Scan for the cell matching the given text and deliver its (x, y) coordinate at center. 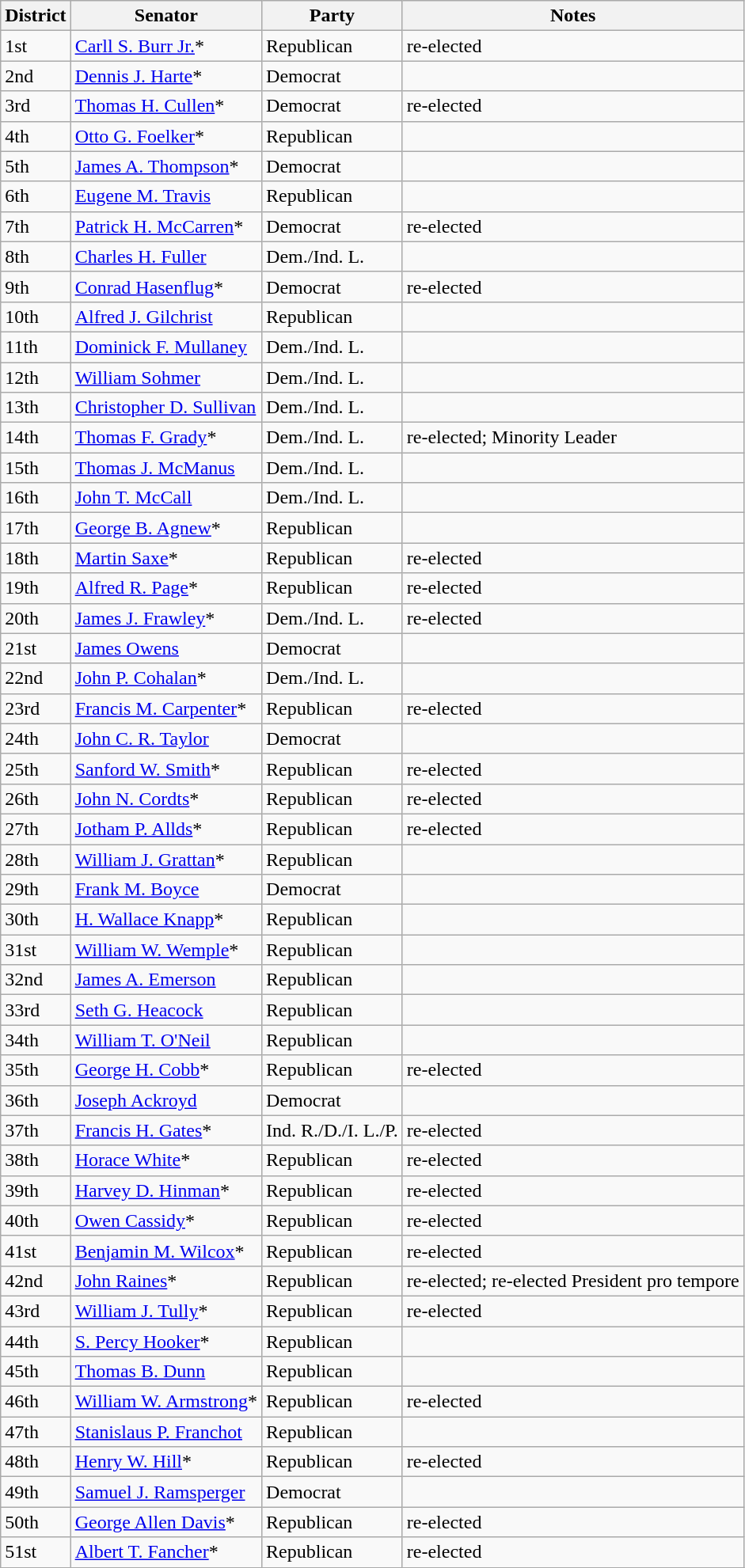
William Sohmer (166, 378)
Owen Cassidy* (166, 1221)
James J. Frawley* (166, 618)
re-elected; re-elected President pro tempore (573, 1281)
Patrick H. McCarren* (166, 226)
29th (36, 890)
50th (36, 1522)
Samuel J. Ramsperger (166, 1492)
Senator (166, 16)
16th (36, 498)
10th (36, 317)
Francis M. Carpenter* (166, 708)
31st (36, 950)
Party (333, 16)
William W. Armstrong* (166, 1402)
47th (36, 1432)
Dennis J. Harte* (166, 76)
28th (36, 859)
14th (36, 438)
21st (36, 648)
District (36, 16)
2nd (36, 76)
12th (36, 378)
William T. O'Neil (166, 1040)
George B. Agnew* (166, 528)
48th (36, 1462)
Alfred J. Gilchrist (166, 317)
24th (36, 738)
Francis H. Gates* (166, 1130)
Charles H. Fuller (166, 256)
Notes (573, 16)
John N. Cordts* (166, 799)
18th (36, 558)
Martin Saxe* (166, 558)
Horace White* (166, 1160)
William J. Grattan* (166, 859)
36th (36, 1100)
8th (36, 256)
32nd (36, 980)
23rd (36, 708)
James A. Thompson* (166, 166)
S. Percy Hooker* (166, 1342)
3rd (36, 106)
James A. Emerson (166, 980)
John T. McCall (166, 498)
Joseph Ackroyd (166, 1100)
39th (36, 1190)
Benjamin M. Wilcox* (166, 1251)
20th (36, 618)
Harvey D. Hinman* (166, 1190)
Carll S. Burr Jr.* (166, 46)
re-elected; Minority Leader (573, 438)
William J. Tully* (166, 1311)
James Owens (166, 648)
40th (36, 1221)
13th (36, 408)
George Allen Davis* (166, 1522)
Dominick F. Mullaney (166, 347)
46th (36, 1402)
7th (36, 226)
John Raines* (166, 1281)
Frank M. Boyce (166, 890)
38th (36, 1160)
42nd (36, 1281)
15th (36, 468)
Seth G. Heacock (166, 1010)
34th (36, 1040)
Jotham P. Allds* (166, 829)
John C. R. Taylor (166, 738)
1st (36, 46)
Eugene M. Travis (166, 196)
45th (36, 1372)
49th (36, 1492)
William W. Wemple* (166, 950)
Stanislaus P. Franchot (166, 1432)
Thomas J. McManus (166, 468)
35th (36, 1070)
Sanford W. Smith* (166, 769)
44th (36, 1342)
6th (36, 196)
Thomas F. Grady* (166, 438)
26th (36, 799)
George H. Cobb* (166, 1070)
9th (36, 287)
H. Wallace Knapp* (166, 920)
Ind. R./D./I. L./P. (333, 1130)
Christopher D. Sullivan (166, 408)
25th (36, 769)
19th (36, 588)
Conrad Hasenflug* (166, 287)
33rd (36, 1010)
Alfred R. Page* (166, 588)
Henry W. Hill* (166, 1462)
41st (36, 1251)
22nd (36, 678)
5th (36, 166)
30th (36, 920)
43rd (36, 1311)
17th (36, 528)
John P. Cohalan* (166, 678)
51st (36, 1552)
4th (36, 136)
Thomas H. Cullen* (166, 106)
37th (36, 1130)
Albert T. Fancher* (166, 1552)
Thomas B. Dunn (166, 1372)
11th (36, 347)
Otto G. Foelker* (166, 136)
27th (36, 829)
